Scan for the cell matching the given text and deliver its (x, y) coordinate at center. 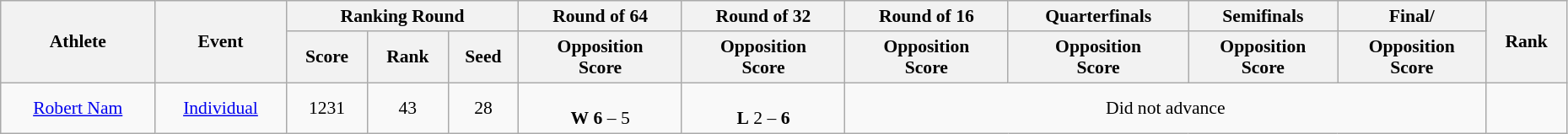
Round of 16 (926, 16)
Quarterfinals (1098, 16)
Event (221, 42)
Seed (483, 57)
Final/ (1412, 16)
Round of 32 (762, 16)
W 6 – 5 (601, 108)
1231 (326, 108)
43 (408, 108)
28 (483, 108)
Semifinals (1263, 16)
Athlete (78, 42)
Robert Nam (78, 108)
Score (326, 57)
Did not advance (1166, 108)
Individual (221, 108)
Round of 64 (601, 16)
Ranking Round (402, 16)
L 2 – 6 (762, 108)
